Scan for the cell matching the given text and deliver its (X, Y) coordinate at center. 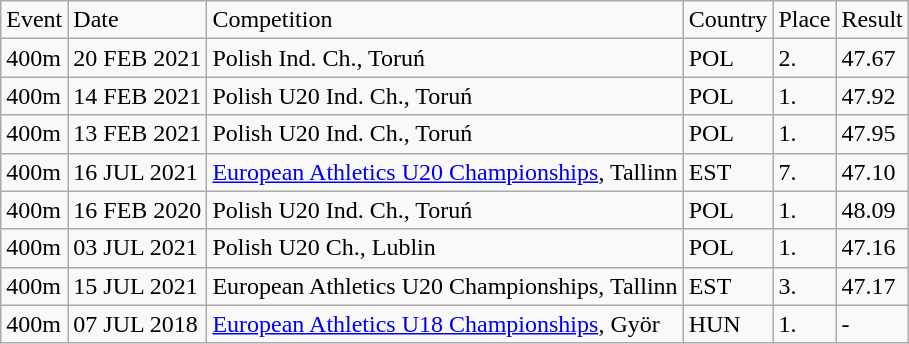
47.10 (872, 172)
16 FEB 2020 (138, 210)
16 JUL 2021 (138, 172)
47.92 (872, 96)
47.95 (872, 134)
3. (804, 286)
Date (138, 20)
03 JUL 2021 (138, 248)
15 JUL 2021 (138, 286)
- (872, 324)
07 JUL 2018 (138, 324)
14 FEB 2021 (138, 96)
20 FEB 2021 (138, 58)
Place (804, 20)
Polish U20 Ch., Lublin (445, 248)
Result (872, 20)
2. (804, 58)
Competition (445, 20)
7. (804, 172)
13 FEB 2021 (138, 134)
Country (728, 20)
47.16 (872, 248)
Polish Ind. Ch., Toruń (445, 58)
48.09 (872, 210)
HUN (728, 324)
Event (34, 20)
47.17 (872, 286)
European Athletics U18 Championships, Györ (445, 324)
47.67 (872, 58)
